Return the (x, y) coordinate for the center point of the cell that contains the specified text.  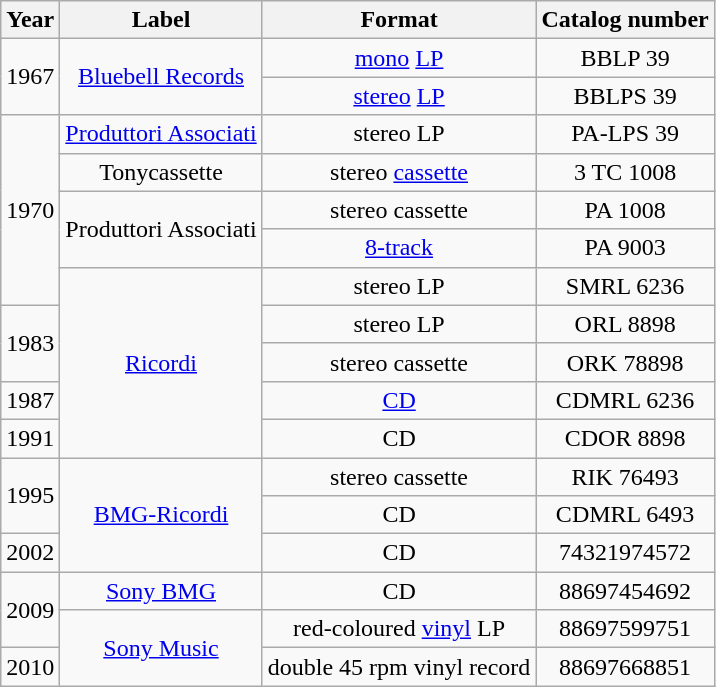
74321974572 (625, 553)
1970 (30, 210)
CDMRL 6236 (625, 400)
88697599751 (625, 629)
RIK 76493 (625, 477)
ORK 78898 (625, 362)
ORL 8898 (625, 324)
2010 (30, 667)
88697454692 (625, 591)
Label (161, 20)
Year (30, 20)
PA 1008 (625, 210)
Tonycassette (161, 172)
BBLP 39 (625, 58)
1967 (30, 77)
SMRL 6236 (625, 286)
1991 (30, 438)
2009 (30, 610)
mono LP (399, 58)
double 45 rpm vinyl record (399, 667)
Bluebell Records (161, 77)
3 TC 1008 (625, 172)
8-track (399, 248)
CDOR 8898 (625, 438)
CDMRL 6493 (625, 515)
red-coloured vinyl LP (399, 629)
Sony Music (161, 648)
1995 (30, 496)
BBLPS 39 (625, 96)
1983 (30, 343)
Catalog number (625, 20)
Format (399, 20)
BMG-Ricordi (161, 515)
PA-LPS 39 (625, 134)
PA 9003 (625, 248)
88697668851 (625, 667)
Sony BMG (161, 591)
2002 (30, 553)
Ricordi (161, 362)
1987 (30, 400)
